Capture the cell that displays the provided text and extract its [X, Y] central coordinate. 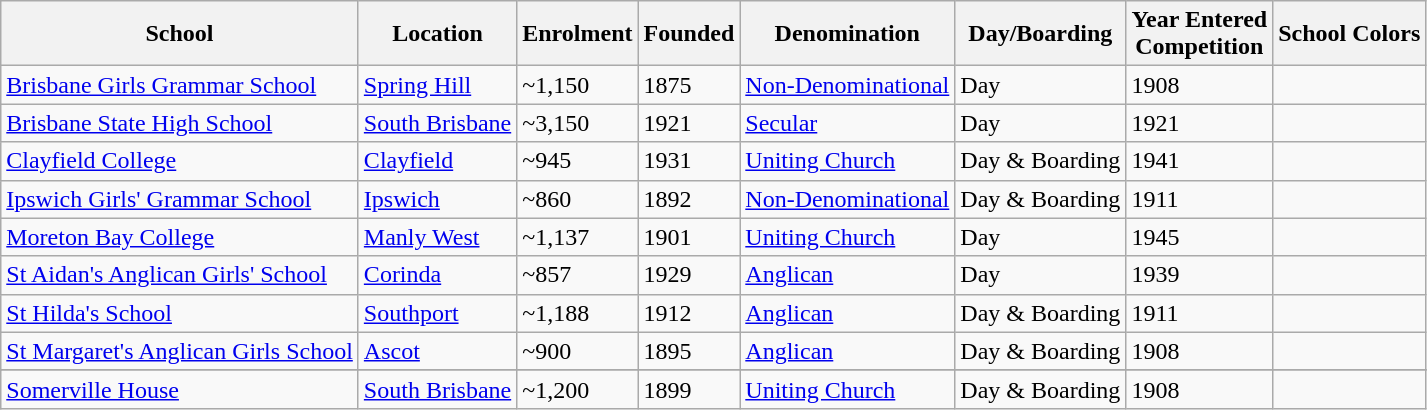
Corinda [437, 275]
1895 [689, 351]
Brisbane Girls Grammar School [180, 85]
Ascot [437, 351]
Moreton Bay College [180, 237]
~1,137 [578, 237]
1899 [689, 389]
1931 [689, 161]
Day/Boarding [1040, 34]
St Aidan's Anglican Girls' School [180, 275]
~945 [578, 161]
Clayfield [437, 161]
Founded [689, 34]
Year EnteredCompetition [1200, 34]
Location [437, 34]
1945 [1200, 237]
Brisbane State High School [180, 123]
Ipswich Girls' Grammar School [180, 199]
Enrolment [578, 34]
~857 [578, 275]
Southport [437, 313]
Somerville House [180, 389]
1901 [689, 237]
~860 [578, 199]
~1,188 [578, 313]
Clayfield College [180, 161]
Secular [848, 123]
~900 [578, 351]
1875 [689, 85]
School [180, 34]
~3,150 [578, 123]
Manly West [437, 237]
1929 [689, 275]
1912 [689, 313]
School Colors [1350, 34]
Ipswich [437, 199]
1892 [689, 199]
St Margaret's Anglican Girls School [180, 351]
1941 [1200, 161]
~1,200 [578, 389]
~1,150 [578, 85]
1939 [1200, 275]
Spring Hill [437, 85]
St Hilda's School [180, 313]
Denomination [848, 34]
